Capture the cell that displays the provided text and extract its [X, Y] central coordinate. 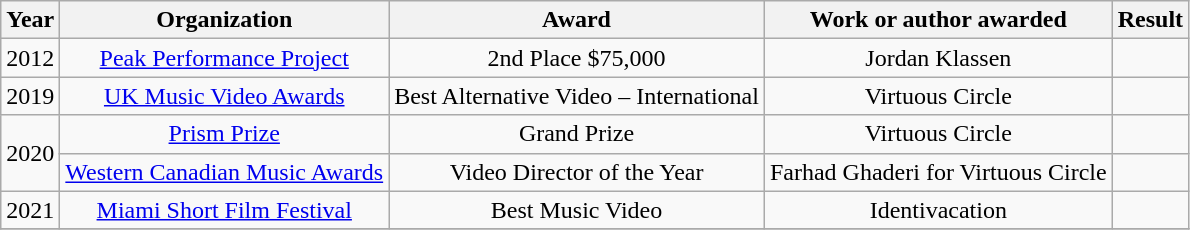
Jordan Klassen [938, 58]
Prism Prize [224, 134]
Farhad Ghaderi for Virtuous Circle [938, 172]
Peak Performance Project [224, 58]
Best Music Video [577, 210]
2019 [30, 96]
2nd Place $75,000 [577, 58]
2021 [30, 210]
Organization [224, 20]
Video Director of the Year [577, 172]
Award [577, 20]
Best Alternative Video – International [577, 96]
2012 [30, 58]
Year [30, 20]
Miami Short Film Festival [224, 210]
UK Music Video Awards [224, 96]
Grand Prize [577, 134]
Identivacation [938, 210]
2020 [30, 153]
Work or author awarded [938, 20]
Western Canadian Music Awards [224, 172]
Result [1150, 20]
